Extract the [X, Y] coordinate from the center of the cell holding the provided text.  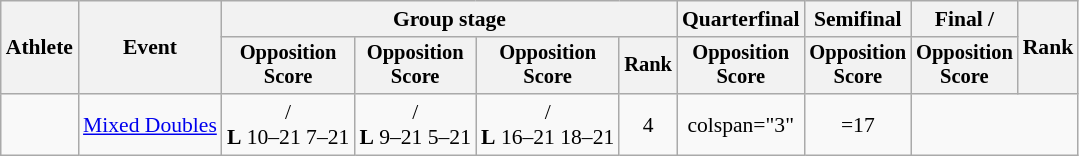
Event [150, 48]
Athlete [40, 48]
=17 [858, 124]
/L 16–21 18–21 [548, 124]
Semifinal [858, 19]
4 [648, 124]
Quarterfinal [741, 19]
colspan="3" [741, 124]
/L 9–21 5–21 [415, 124]
/L 10–21 7–21 [288, 124]
Mixed Doubles [150, 124]
Final / [964, 19]
Group stage [450, 19]
